Identify which cell holds the provided text, then report its (X, Y) central coordinate. 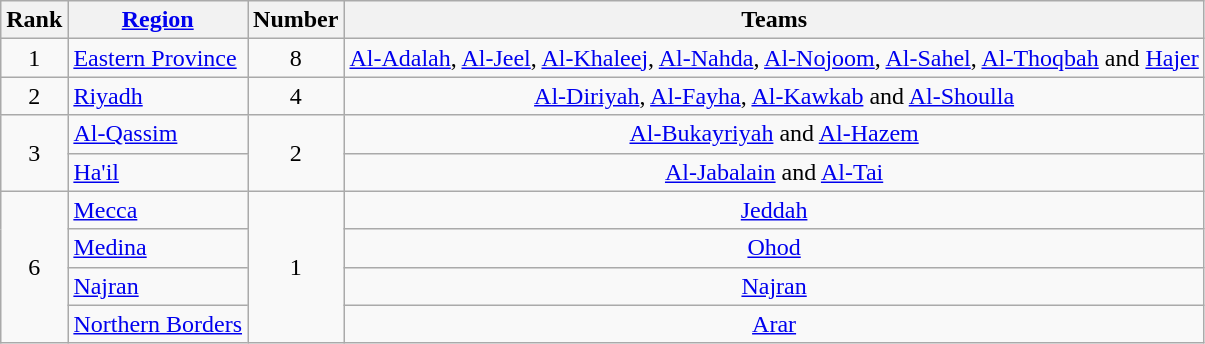
Ohod (774, 248)
Ha'il (158, 172)
Al-Diriyah, Al-Fayha, Al-Kawkab and Al-Shoulla (774, 96)
Rank (34, 20)
6 (34, 267)
4 (296, 96)
Al-Jabalain and Al-Tai (774, 172)
8 (296, 58)
Mecca (158, 210)
Al-Bukayriyah and Al-Hazem (774, 134)
Al-Adalah, Al-Jeel, Al-Khaleej, Al-Nahda, Al-Nojoom, Al-Sahel, Al-Thoqbah and Hajer (774, 58)
Region (158, 20)
Arar (774, 324)
Riyadh (158, 96)
Eastern Province (158, 58)
Al-Qassim (158, 134)
Medina (158, 248)
3 (34, 153)
Jeddah (774, 210)
Northern Borders (158, 324)
Number (296, 20)
Teams (774, 20)
